Output the [x, y] coordinate of the center of the cell containing the given text.  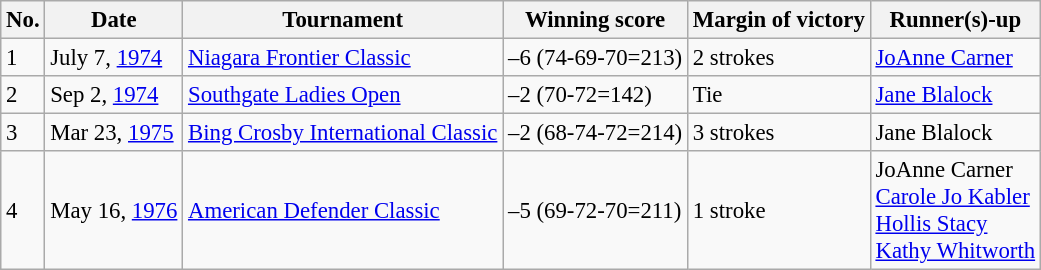
Margin of victory [778, 20]
JoAnne Carner [955, 58]
3 [23, 133]
No. [23, 20]
American Defender Classic [343, 210]
Date [114, 20]
–2 (70-72=142) [596, 95]
May 16, 1976 [114, 210]
2 [23, 95]
–6 (74-69-70=213) [596, 58]
Runner(s)-up [955, 20]
4 [23, 210]
July 7, 1974 [114, 58]
2 strokes [778, 58]
Winning score [596, 20]
Bing Crosby International Classic [343, 133]
–5 (69-72-70=211) [596, 210]
Mar 23, 1975 [114, 133]
Sep 2, 1974 [114, 95]
3 strokes [778, 133]
1 [23, 58]
1 stroke [778, 210]
JoAnne Carner Carole Jo Kabler Hollis Stacy Kathy Whitworth [955, 210]
Tie [778, 95]
Niagara Frontier Classic [343, 58]
Southgate Ladies Open [343, 95]
–2 (68-74-72=214) [596, 133]
Tournament [343, 20]
